Locate the cell with the specified text and output its [x, y] center coordinate. 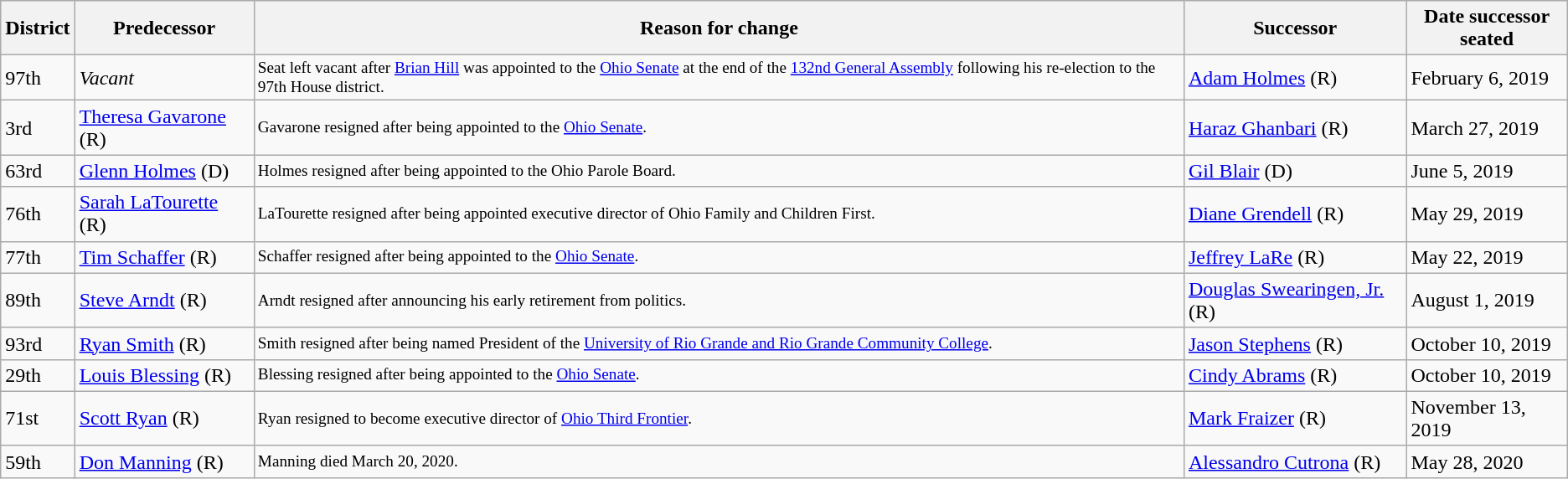
77th [38, 257]
November 13, 2019 [1487, 419]
Ryan Smith (R) [164, 343]
Haraz Ghanbari (R) [1295, 127]
March 27, 2019 [1487, 127]
Adam Holmes (R) [1295, 78]
District [38, 28]
Ryan resigned to become executive director of Ohio Third Frontier. [719, 419]
Predecessor [164, 28]
Blessing resigned after being appointed to the Ohio Senate. [719, 375]
Date successorseated [1487, 28]
Jeffrey LaRe (R) [1295, 257]
Glenn Holmes (D) [164, 171]
May 22, 2019 [1487, 257]
Theresa Gavarone (R) [164, 127]
Jason Stephens (R) [1295, 343]
Douglas Swearingen, Jr. (R) [1295, 300]
Vacant [164, 78]
Gil Blair (D) [1295, 171]
3rd [38, 127]
May 29, 2019 [1487, 214]
76th [38, 214]
May 28, 2020 [1487, 461]
Alessandro Cutrona (R) [1295, 461]
Manning died March 20, 2020. [719, 461]
LaTourette resigned after being appointed executive director of Ohio Family and Children First. [719, 214]
Gavarone resigned after being appointed to the Ohio Senate. [719, 127]
63rd [38, 171]
29th [38, 375]
Steve Arndt (R) [164, 300]
59th [38, 461]
February 6, 2019 [1487, 78]
89th [38, 300]
Holmes resigned after being appointed to the Ohio Parole Board. [719, 171]
Louis Blessing (R) [164, 375]
Tim Schaffer (R) [164, 257]
Reason for change [719, 28]
Arndt resigned after announcing his early retirement from politics. [719, 300]
August 1, 2019 [1487, 300]
Smith resigned after being named President of the University of Rio Grande and Rio Grande Community College. [719, 343]
Don Manning (R) [164, 461]
Successor [1295, 28]
Schaffer resigned after being appointed to the Ohio Senate. [719, 257]
Scott Ryan (R) [164, 419]
June 5, 2019 [1487, 171]
93rd [38, 343]
71st [38, 419]
Sarah LaTourette (R) [164, 214]
Diane Grendell (R) [1295, 214]
Cindy Abrams (R) [1295, 375]
97th [38, 78]
Mark Fraizer (R) [1295, 419]
